Pinpoint the cell where the given text exists, returning its (x, y) midpoint coordinate. 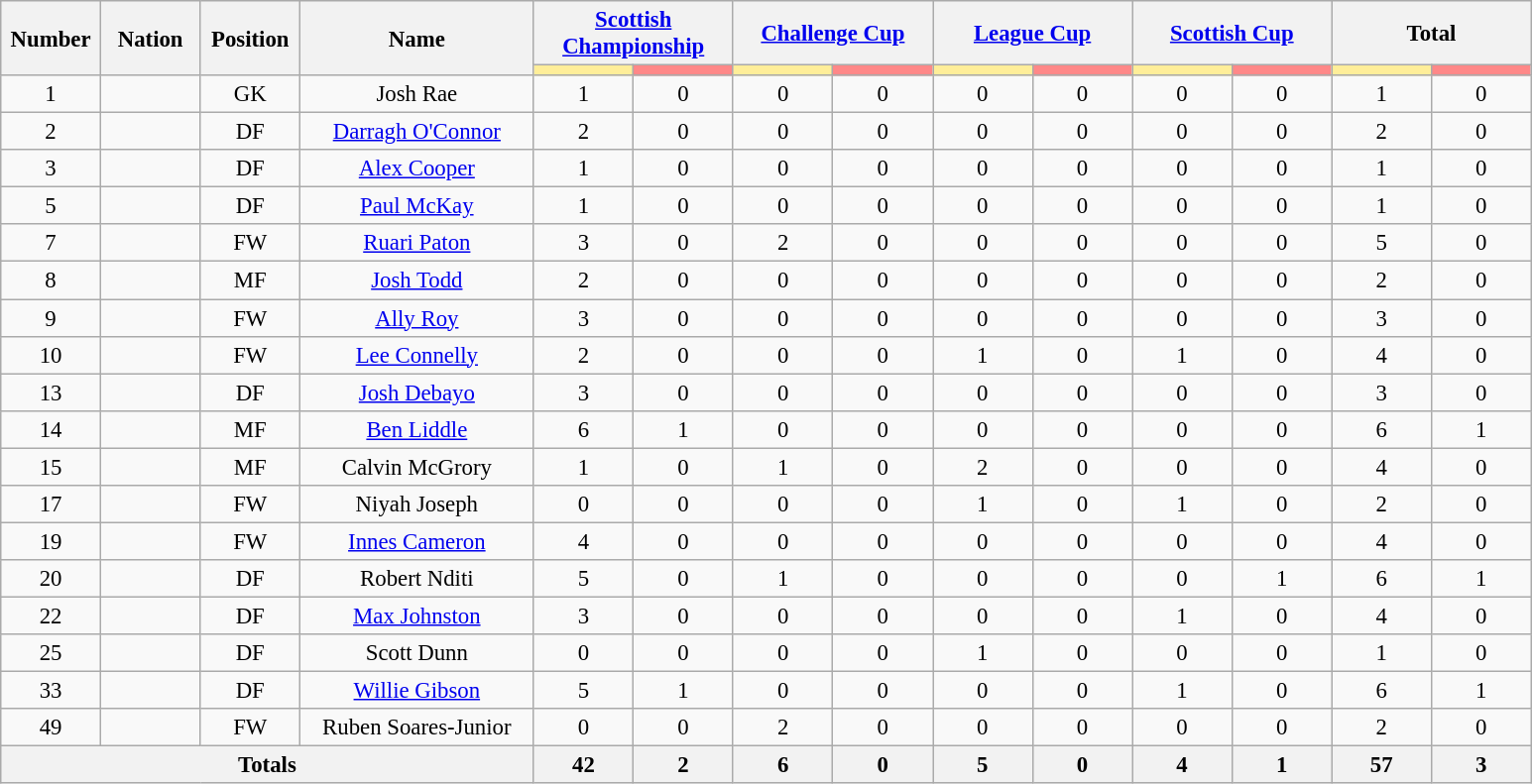
Josh Rae (417, 94)
Ruben Soares-Junior (417, 728)
Totals (268, 765)
7 (52, 243)
19 (52, 541)
57 (1382, 765)
17 (52, 504)
13 (52, 392)
Name (417, 38)
Darragh O'Connor (417, 132)
Challenge Cup (833, 34)
42 (583, 765)
Total (1432, 34)
Josh Todd (417, 280)
Ben Liddle (417, 429)
Number (52, 38)
Calvin McGrory (417, 467)
22 (52, 616)
Niyah Joseph (417, 504)
Paul McKay (417, 206)
Nation (151, 38)
Willie Gibson (417, 691)
49 (52, 728)
10 (52, 355)
14 (52, 429)
Position (250, 38)
Innes Cameron (417, 541)
Max Johnston (417, 616)
Scottish Championship (633, 34)
15 (52, 467)
Scottish Cup (1232, 34)
9 (52, 318)
Lee Connelly (417, 355)
GK (250, 94)
8 (52, 280)
Josh Debayo (417, 392)
20 (52, 579)
League Cup (1031, 34)
25 (52, 653)
Scott Dunn (417, 653)
Alex Cooper (417, 168)
Ruari Paton (417, 243)
33 (52, 691)
Robert Nditi (417, 579)
Ally Roy (417, 318)
